Extract the (x, y) coordinate from the center of the cell holding the provided text.  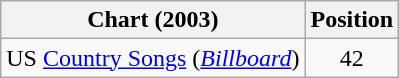
US Country Songs (Billboard) (153, 58)
Position (352, 20)
42 (352, 58)
Chart (2003) (153, 20)
